Extract the [x, y] coordinate from the center of the cell holding the provided text.  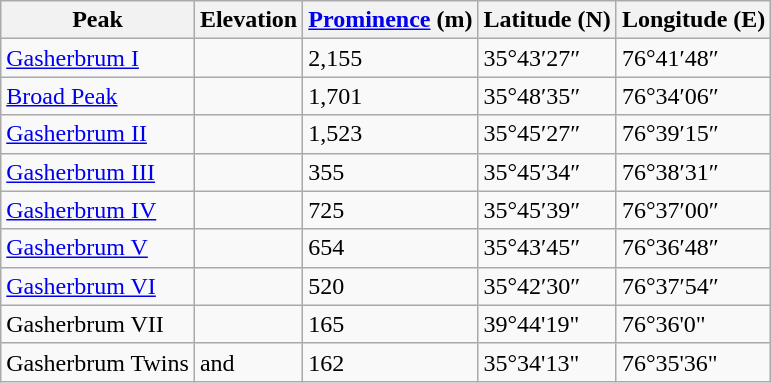
162 [390, 362]
35°43′45″ [547, 248]
725 [390, 210]
Longitude (E) [693, 20]
35°45′39″ [547, 210]
Latitude (N) [547, 20]
35°45′34″ [547, 172]
Gasherbrum VI [98, 286]
76°38′31″ [693, 172]
35°34'13" [547, 362]
Gasherbrum II [98, 134]
76°37′00″ [693, 210]
Gasherbrum Twins [98, 362]
1,701 [390, 96]
Prominence (m) [390, 20]
Elevation [248, 20]
39°44'19" [547, 324]
Gasherbrum I [98, 58]
76°36'0" [693, 324]
76°36′48″ [693, 248]
165 [390, 324]
and [248, 362]
76°41′48″ [693, 58]
Gasherbrum VII [98, 324]
76°39′15″ [693, 134]
35°43′27″ [547, 58]
Gasherbrum III [98, 172]
520 [390, 286]
2,155 [390, 58]
35°48′35″ [547, 96]
Peak [98, 20]
355 [390, 172]
35°45′27″ [547, 134]
76°37′54″ [693, 286]
1,523 [390, 134]
76°35'36" [693, 362]
76°34′06″ [693, 96]
Broad Peak [98, 96]
654 [390, 248]
Gasherbrum IV [98, 210]
Gasherbrum V [98, 248]
35°42′30″ [547, 286]
